Locate the cell with the specified text and output its [x, y] center coordinate. 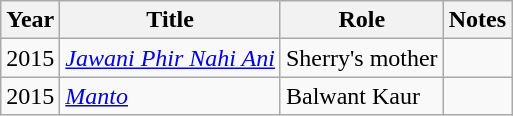
Sherry's mother [362, 58]
Manto [170, 96]
Jawani Phir Nahi Ani [170, 58]
Title [170, 20]
Balwant Kaur [362, 96]
Year [30, 20]
Role [362, 20]
Notes [477, 20]
